Return [x, y] of the center of cell containing provided text 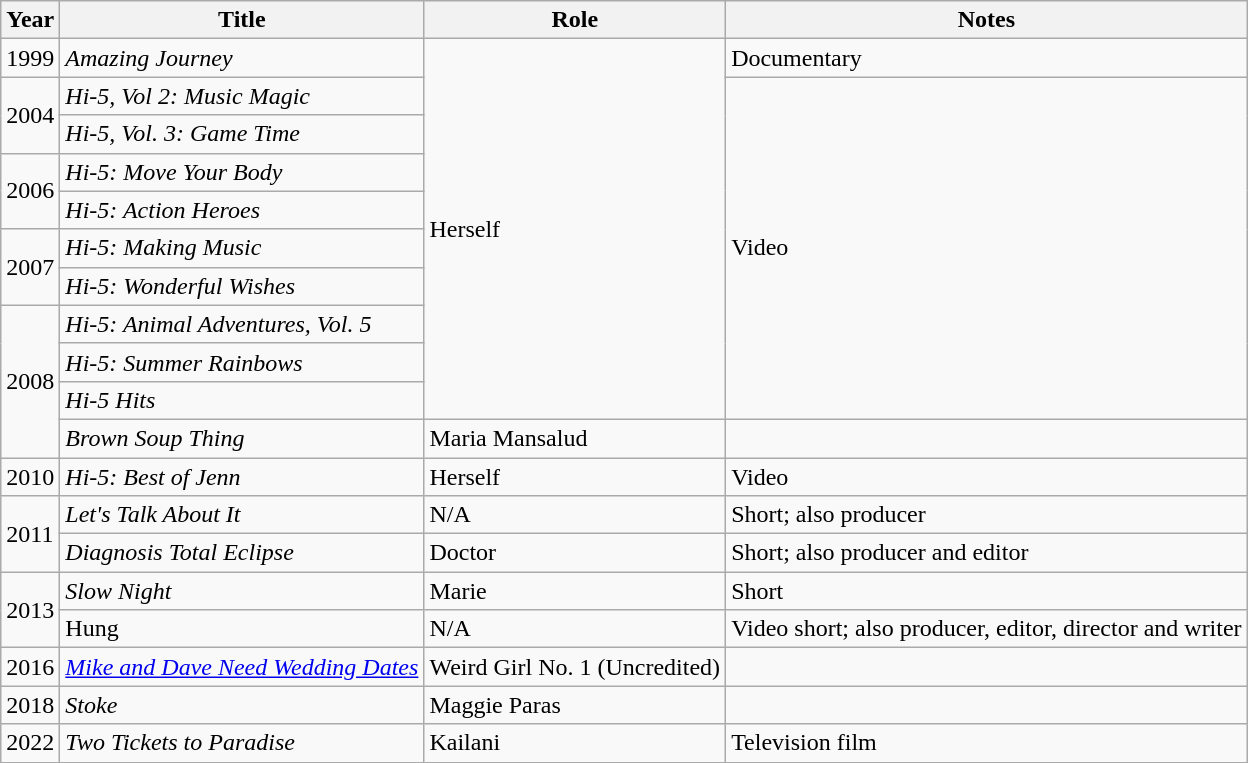
2022 [30, 743]
Amazing Journey [242, 58]
Hi-5 Hits [242, 400]
Marie [575, 591]
Title [242, 20]
2011 [30, 534]
2008 [30, 381]
2010 [30, 477]
2007 [30, 267]
Hi-5, Vol 2: Music Magic [242, 96]
Hi-5: Move Your Body [242, 172]
Short; also producer and editor [987, 553]
Hi-5: Wonderful Wishes [242, 286]
Hung [242, 629]
Stoke [242, 705]
2004 [30, 115]
Hi-5: Summer Rainbows [242, 362]
Maria Mansalud [575, 438]
Hi-5: Animal Adventures, Vol. 5 [242, 324]
Year [30, 20]
Mike and Dave Need Wedding Dates [242, 667]
Hi-5: Best of Jenn [242, 477]
2006 [30, 191]
Television film [987, 743]
Hi-5, Vol. 3: Game Time [242, 134]
Short; also producer [987, 515]
Documentary [987, 58]
Maggie Paras [575, 705]
Brown Soup Thing [242, 438]
Short [987, 591]
Two Tickets to Paradise [242, 743]
Role [575, 20]
Doctor [575, 553]
Hi-5: Action Heroes [242, 210]
2016 [30, 667]
Video short; also producer, editor, director and writer [987, 629]
Slow Night [242, 591]
1999 [30, 58]
Diagnosis Total Eclipse [242, 553]
2013 [30, 610]
2018 [30, 705]
Notes [987, 20]
Hi-5: Making Music [242, 248]
Kailani [575, 743]
Let's Talk About It [242, 515]
Weird Girl No. 1 (Uncredited) [575, 667]
